Scan for the cell matching the given text and deliver its [x, y] coordinate at center. 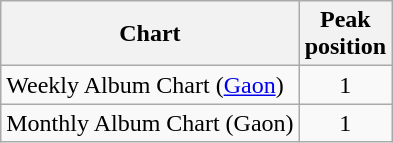
Weekly Album Chart (Gaon) [150, 85]
Chart [150, 34]
Peakposition [345, 34]
Monthly Album Chart (Gaon) [150, 123]
